From the cell containing the given text, extract its center point as [X, Y] coordinate. 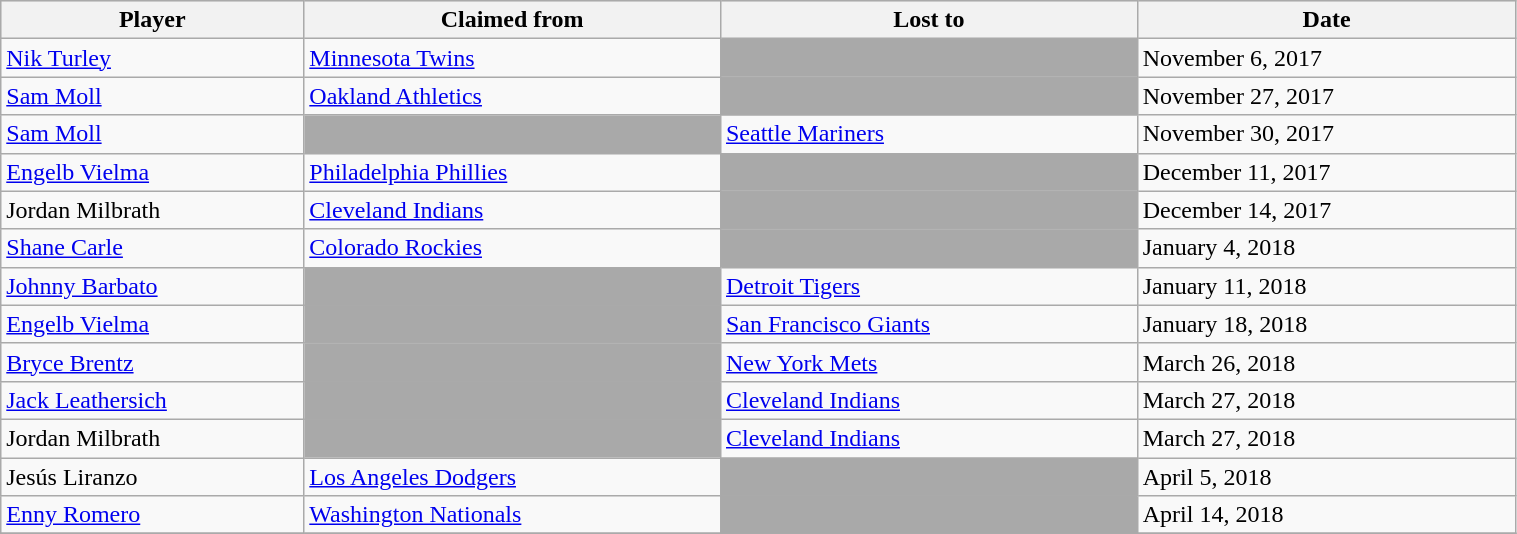
Minnesota Twins [512, 58]
Detroit Tigers [928, 286]
Lost to [928, 20]
March 26, 2018 [1326, 362]
Oakland Athletics [512, 96]
April 14, 2018 [1326, 515]
Los Angeles Dodgers [512, 477]
Washington Nationals [512, 515]
November 30, 2017 [1326, 134]
Jack Leathersich [152, 400]
January 18, 2018 [1326, 324]
Philadelphia Phillies [512, 172]
Date [1326, 20]
Nik Turley [152, 58]
Johnny Barbato [152, 286]
January 11, 2018 [1326, 286]
New York Mets [928, 362]
November 6, 2017 [1326, 58]
Bryce Brentz [152, 362]
Claimed from [512, 20]
Shane Carle [152, 248]
January 4, 2018 [1326, 248]
San Francisco Giants [928, 324]
Jesús Liranzo [152, 477]
Colorado Rockies [512, 248]
Player [152, 20]
December 11, 2017 [1326, 172]
Enny Romero [152, 515]
April 5, 2018 [1326, 477]
December 14, 2017 [1326, 210]
Seattle Mariners [928, 134]
November 27, 2017 [1326, 96]
